Search for the cell housing the specified text and yield its [x, y] center coordinate. 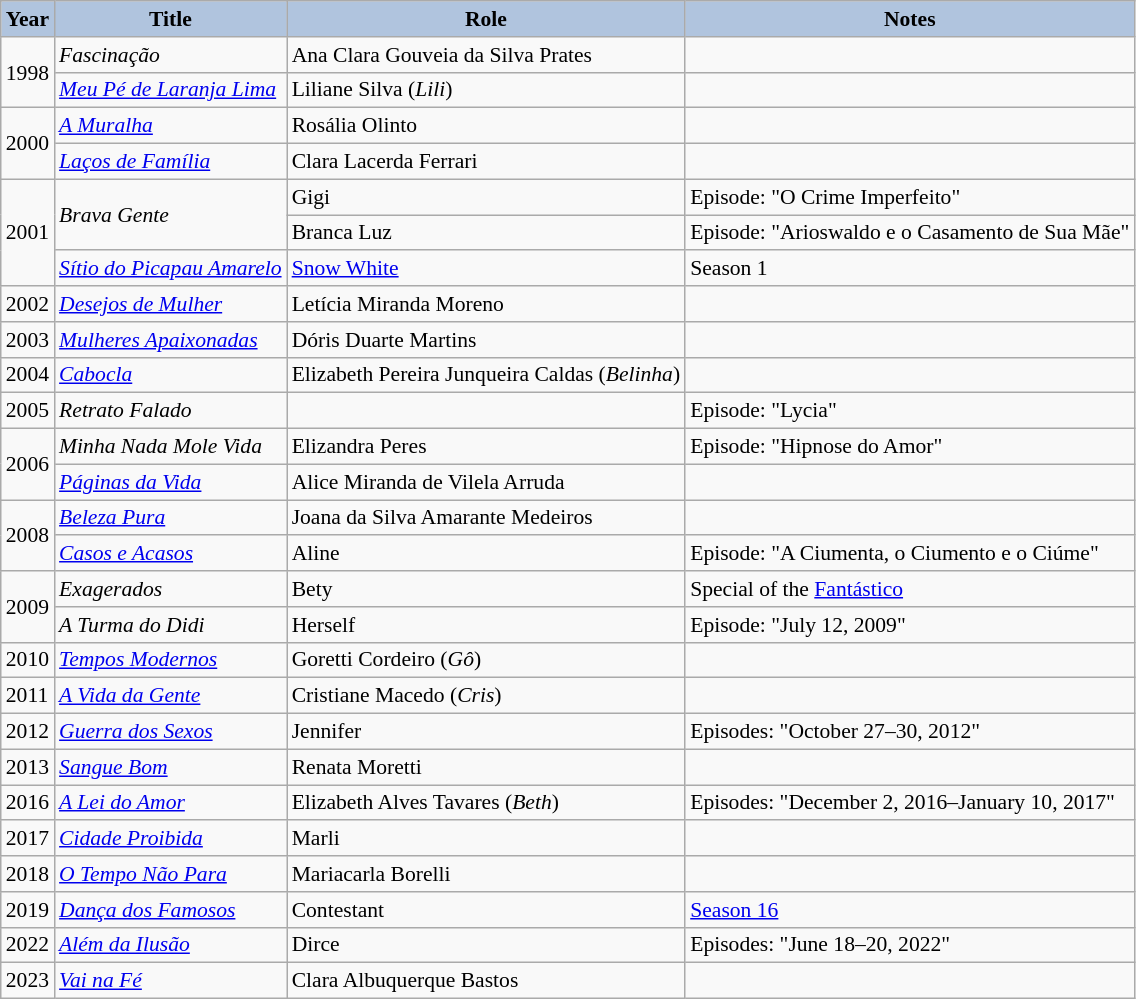
2012 [28, 732]
Tempos Modernos [170, 660]
Jennifer [486, 732]
2006 [28, 464]
Role [486, 19]
Alice Miranda de Vilela Arruda [486, 482]
2001 [28, 232]
Desejos de Mulher [170, 304]
Season 16 [910, 910]
Liliane Silva (Lili) [486, 90]
Laços de Família [170, 162]
Minha Nada Mole Vida [170, 447]
2002 [28, 304]
Vai na Fé [170, 981]
Exagerados [170, 589]
Branca Luz [486, 233]
Casos e Acasos [170, 554]
Bety [486, 589]
Elizandra Peres [486, 447]
2009 [28, 606]
Year [28, 19]
Mariacarla Borelli [486, 874]
Guerra dos Sexos [170, 732]
Mulheres Apaixonadas [170, 340]
Elizabeth Pereira Junqueira Caldas (Belinha) [486, 375]
Episode: "Arioswaldo e o Casamento de Sua Mãe" [910, 233]
Notes [910, 19]
Gigi [486, 197]
2017 [28, 839]
Dança dos Famosos [170, 910]
A Turma do Didi [170, 625]
Joana da Silva Amarante Medeiros [486, 518]
Herself [486, 625]
2005 [28, 411]
1998 [28, 72]
Episode: "Lycia" [910, 411]
Clara Lacerda Ferrari [486, 162]
Aline [486, 554]
Dirce [486, 945]
Episodes: "December 2, 2016–January 10, 2017" [910, 803]
Letícia Miranda Moreno [486, 304]
2022 [28, 945]
Cidade Proibida [170, 839]
Meu Pé de Laranja Lima [170, 90]
Episode: "July 12, 2009" [910, 625]
Marli [486, 839]
Dóris Duarte Martins [486, 340]
Sítio do Picapau Amarelo [170, 269]
Title [170, 19]
2016 [28, 803]
Elizabeth Alves Tavares (Beth) [486, 803]
2019 [28, 910]
Ana Clara Gouveia da Silva Prates [486, 55]
Beleza Pura [170, 518]
2013 [28, 767]
Sangue Bom [170, 767]
Episode: "O Crime Imperfeito" [910, 197]
2003 [28, 340]
Retrato Falado [170, 411]
2000 [28, 144]
Clara Albuquerque Bastos [486, 981]
Brava Gente [170, 214]
Episode: "Hipnose do Amor" [910, 447]
Season 1 [910, 269]
A Vida da Gente [170, 696]
Special of the Fantástico [910, 589]
2008 [28, 536]
2010 [28, 660]
Renata Moretti [486, 767]
Episodes: "October 27–30, 2012" [910, 732]
O Tempo Não Para [170, 874]
2011 [28, 696]
Rosália Olinto [486, 126]
A Lei do Amor [170, 803]
Snow White [486, 269]
A Muralha [170, 126]
Contestant [486, 910]
2004 [28, 375]
Fascinação [170, 55]
2023 [28, 981]
Cabocla [170, 375]
Episode: "A Ciumenta, o Ciumento e o Ciúme" [910, 554]
Goretti Cordeiro (Gô) [486, 660]
Cristiane Macedo (Cris) [486, 696]
2018 [28, 874]
Episodes: "June 18–20, 2022" [910, 945]
Páginas da Vida [170, 482]
Além da Ilusão [170, 945]
